Determine the [x, y] coordinate at the center of the cell enclosing the given text.  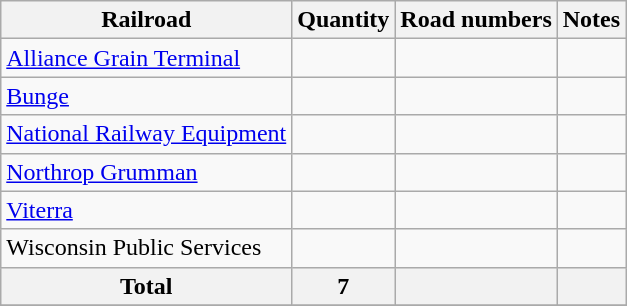
Quantity [344, 20]
Northrop Grumman [146, 172]
Road numbers [476, 20]
Total [146, 286]
Railroad [146, 20]
7 [344, 286]
Alliance Grain Terminal [146, 58]
National Railway Equipment [146, 134]
Viterra [146, 210]
Notes [591, 20]
Wisconsin Public Services [146, 248]
Bunge [146, 96]
